Return the [X, Y] coordinate for the center point of the cell that contains the specified text.  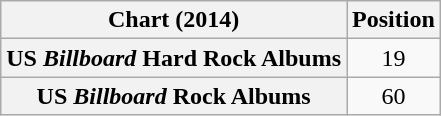
19 [394, 58]
60 [394, 96]
US Billboard Rock Albums [174, 96]
Chart (2014) [174, 20]
US Billboard Hard Rock Albums [174, 58]
Position [394, 20]
